From the cell containing the given text, extract its center point as [x, y] coordinate. 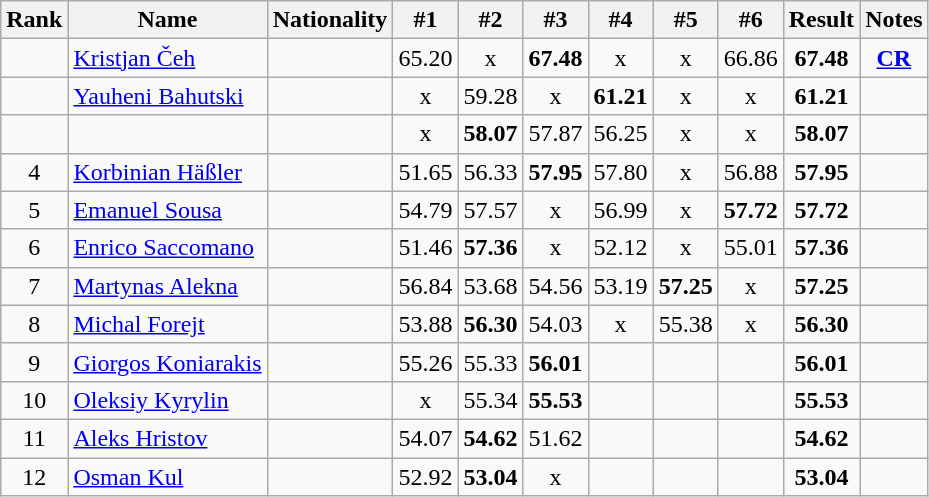
#4 [620, 20]
51.46 [426, 248]
57.87 [556, 134]
12 [34, 477]
8 [34, 324]
66.86 [750, 58]
Oleksiy Kyrylin [168, 400]
Giorgos Koniarakis [168, 362]
Rank [34, 20]
#1 [426, 20]
65.20 [426, 58]
Osman Kul [168, 477]
Enrico Saccomano [168, 248]
59.28 [490, 96]
Korbinian Häßler [168, 172]
5 [34, 210]
Notes [894, 20]
52.92 [426, 477]
51.62 [556, 438]
Kristjan Čeh [168, 58]
6 [34, 248]
56.88 [750, 172]
Emanuel Sousa [168, 210]
54.07 [426, 438]
53.19 [620, 286]
56.33 [490, 172]
51.65 [426, 172]
Name [168, 20]
52.12 [620, 248]
56.25 [620, 134]
9 [34, 362]
Aleks Hristov [168, 438]
54.56 [556, 286]
55.34 [490, 400]
56.99 [620, 210]
54.79 [426, 210]
55.26 [426, 362]
#3 [556, 20]
#6 [750, 20]
53.68 [490, 286]
Nationality [330, 20]
57.80 [620, 172]
Martynas Alekna [168, 286]
11 [34, 438]
7 [34, 286]
55.38 [686, 324]
#2 [490, 20]
55.01 [750, 248]
4 [34, 172]
53.88 [426, 324]
10 [34, 400]
Michal Forejt [168, 324]
54.03 [556, 324]
Result [821, 20]
CR [894, 58]
55.33 [490, 362]
57.57 [490, 210]
Yauheni Bahutski [168, 96]
#5 [686, 20]
56.84 [426, 286]
